Provide the [x, y] coordinate of the cell's center where the given text is located.  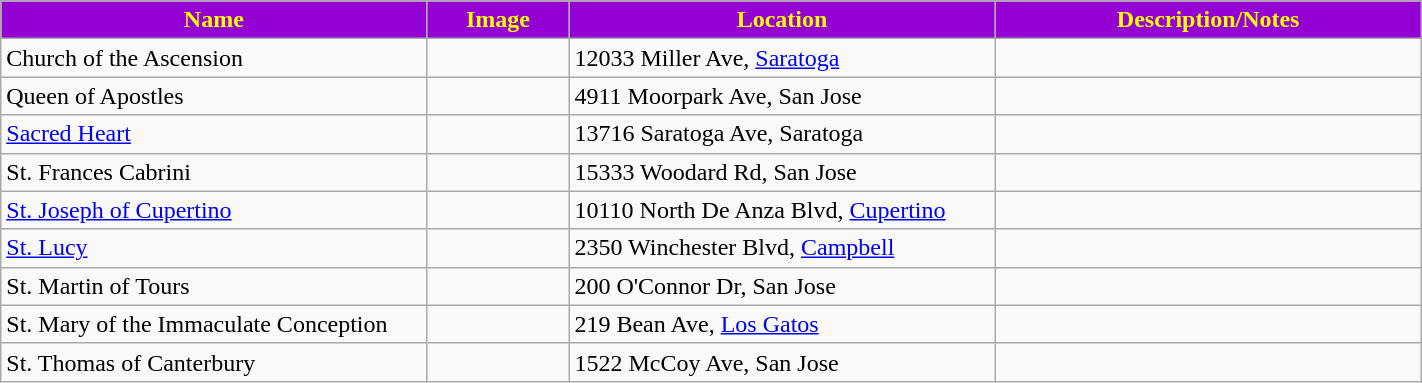
13716 Saratoga Ave, Saratoga [782, 134]
St. Lucy [214, 248]
St. Frances Cabrini [214, 172]
Image [498, 20]
200 O'Connor Dr, San Jose [782, 286]
Queen of Apostles [214, 96]
Description/Notes [1208, 20]
1522 McCoy Ave, San Jose [782, 362]
15333 Woodard Rd, San Jose [782, 172]
4911 Moorpark Ave, San Jose [782, 96]
Sacred Heart [214, 134]
219 Bean Ave, Los Gatos [782, 324]
St. Thomas of Canterbury [214, 362]
12033 Miller Ave, Saratoga [782, 58]
St. Mary of the Immaculate Conception [214, 324]
10110 North De Anza Blvd, Cupertino [782, 210]
St. Joseph of Cupertino [214, 210]
Location [782, 20]
2350 Winchester Blvd, Campbell [782, 248]
Name [214, 20]
Church of the Ascension [214, 58]
St. Martin of Tours [214, 286]
